Locate the cell with the specified text and output its [x, y] center coordinate. 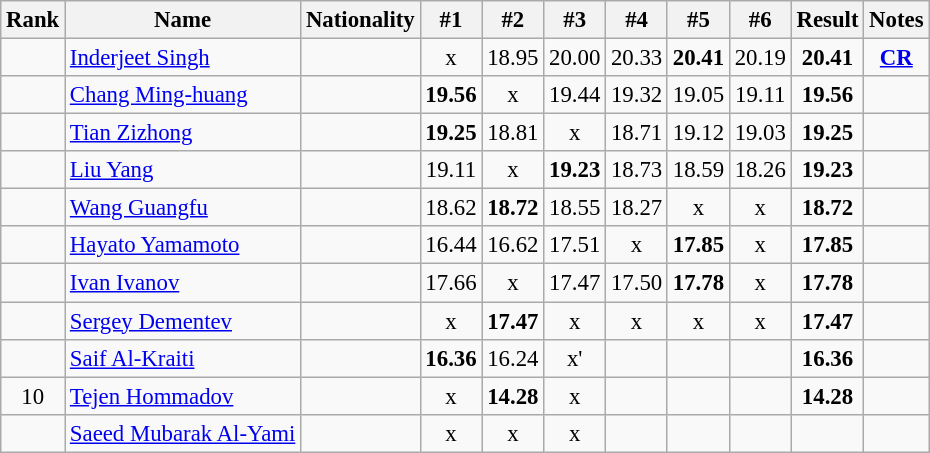
#3 [575, 20]
19.12 [698, 133]
x' [575, 358]
Saeed Mubarak Al-Yami [183, 433]
18.27 [637, 208]
Inderjeet Singh [183, 58]
18.81 [513, 133]
CR [896, 58]
18.59 [698, 170]
18.62 [451, 208]
16.62 [513, 245]
Liu Yang [183, 170]
16.44 [451, 245]
Sergey Dementev [183, 321]
#4 [637, 20]
10 [33, 396]
Nationality [360, 20]
Chang Ming-huang [183, 95]
#2 [513, 20]
17.50 [637, 283]
Name [183, 20]
20.00 [575, 58]
19.05 [698, 95]
18.26 [760, 170]
18.71 [637, 133]
Hayato Yamamoto [183, 245]
17.66 [451, 283]
19.03 [760, 133]
19.32 [637, 95]
18.95 [513, 58]
Notes [896, 20]
Result [828, 20]
20.33 [637, 58]
#1 [451, 20]
16.24 [513, 358]
17.51 [575, 245]
Rank [33, 20]
18.55 [575, 208]
Wang Guangfu [183, 208]
18.73 [637, 170]
#5 [698, 20]
20.19 [760, 58]
Tejen Hommadov [183, 396]
19.44 [575, 95]
Tian Zizhong [183, 133]
#6 [760, 20]
Saif Al-Kraiti [183, 358]
Ivan Ivanov [183, 283]
